Determine the (X, Y) coordinate at the center of the cell enclosing the given text.  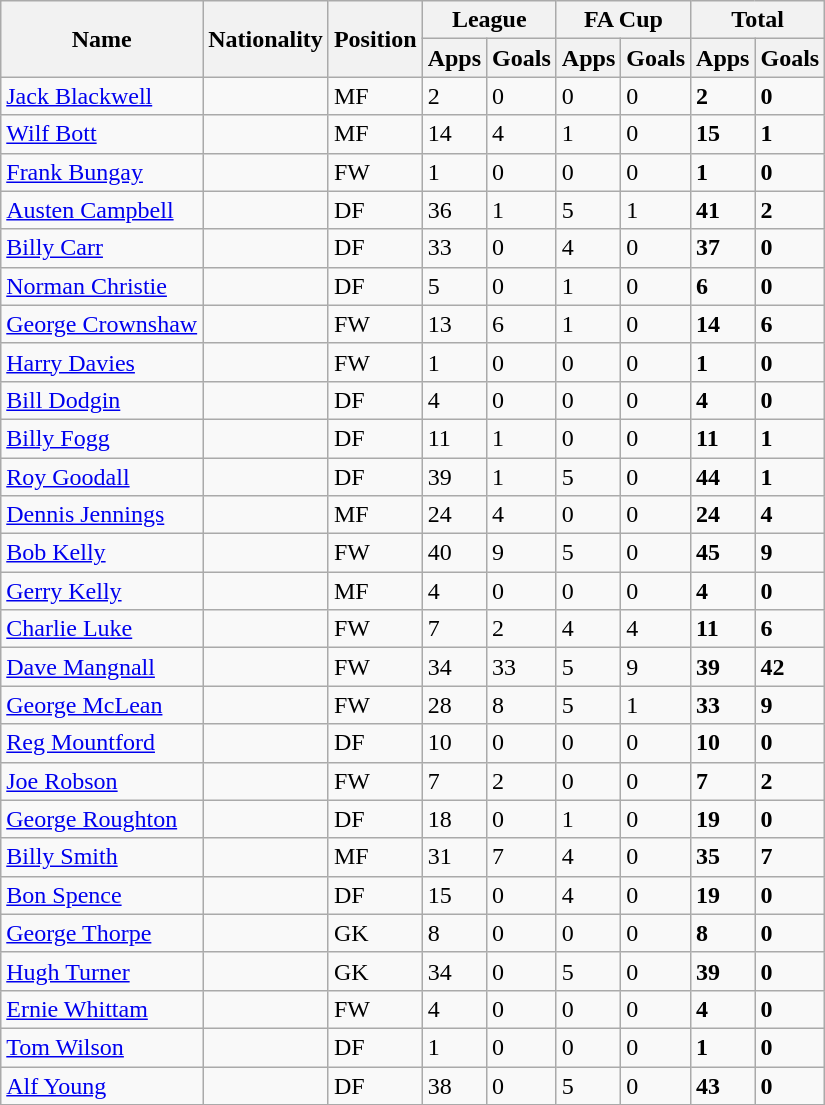
Wilf Bott (102, 134)
41 (723, 210)
36 (454, 210)
George McLean (102, 705)
Dave Mangnall (102, 667)
Name (102, 39)
Bob Kelly (102, 553)
Gerry Kelly (102, 591)
George Crownshaw (102, 324)
31 (454, 857)
Bill Dodgin (102, 400)
35 (723, 857)
Billy Carr (102, 248)
40 (454, 553)
Hugh Turner (102, 971)
George Thorpe (102, 933)
42 (790, 667)
Alf Young (102, 1085)
Bon Spence (102, 895)
Roy Goodall (102, 477)
Ernie Whittam (102, 1009)
Norman Christie (102, 286)
Frank Bungay (102, 172)
League (489, 20)
37 (723, 248)
Jack Blackwell (102, 96)
Total (758, 20)
Harry Davies (102, 362)
Tom Wilson (102, 1047)
Austen Campbell (102, 210)
Billy Fogg (102, 438)
Dennis Jennings (102, 515)
George Roughton (102, 819)
18 (454, 819)
Position (375, 39)
Charlie Luke (102, 629)
44 (723, 477)
28 (454, 705)
43 (723, 1085)
Joe Robson (102, 781)
Nationality (266, 39)
38 (454, 1085)
45 (723, 553)
FA Cup (623, 20)
13 (454, 324)
Reg Mountford (102, 743)
Billy Smith (102, 857)
